Detect which cell encompasses the target text, then output its (X, Y) center coordinate. 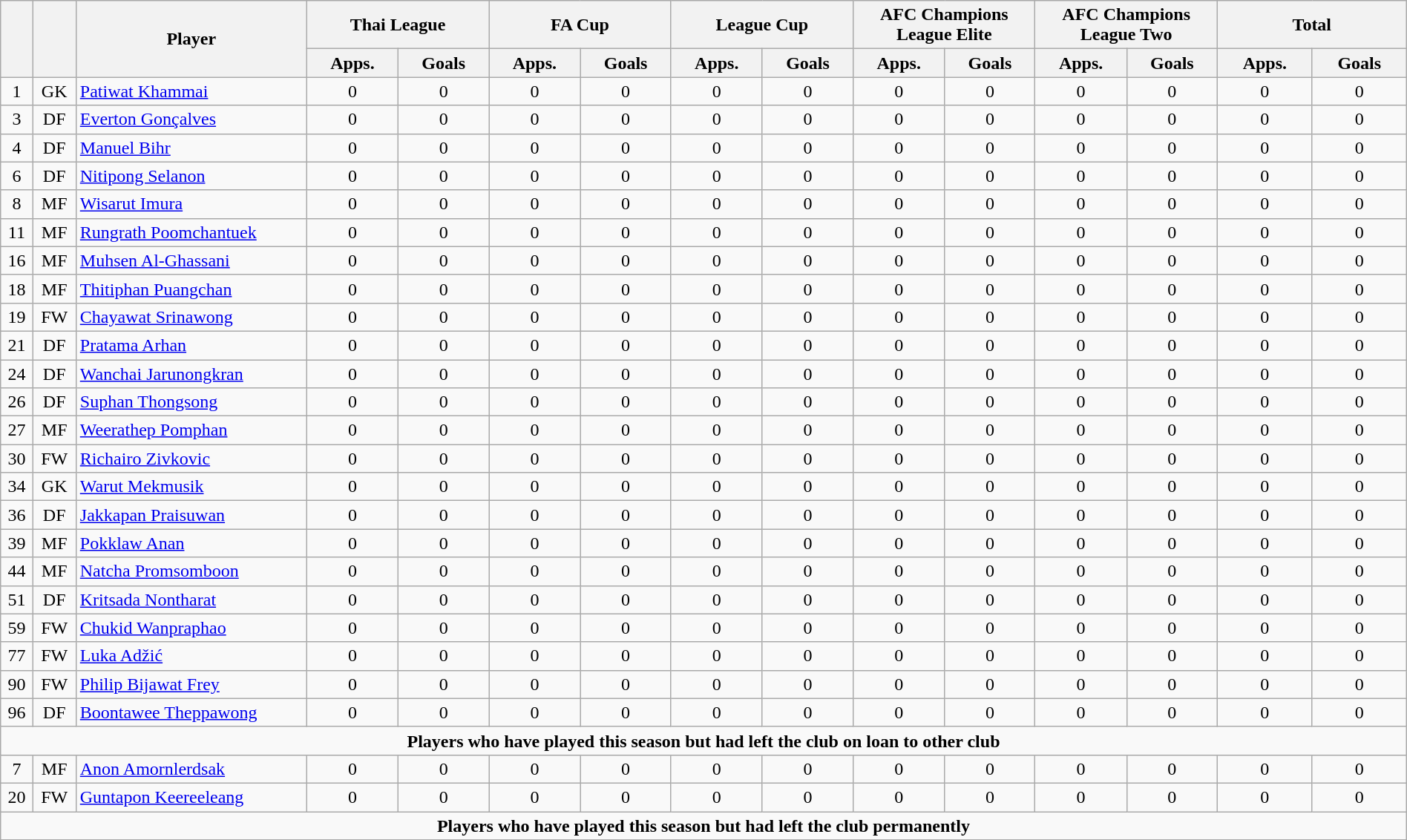
16 (16, 260)
77 (16, 656)
1 (16, 91)
Players who have played this season but had left the club on loan to other club (703, 741)
59 (16, 628)
Philip Bijawat Frey (191, 684)
Kritsada Nontharat (191, 600)
44 (16, 571)
Guntapon Keereeleang (191, 797)
Player (191, 39)
20 (16, 797)
96 (16, 712)
Weerathep Pomphan (191, 430)
Luka Adžić (191, 656)
39 (16, 543)
Natcha Promsomboon (191, 571)
AFC Champions League Elite (944, 25)
Richairo Zivkovic (191, 459)
26 (16, 402)
Wanchai Jarunongkran (191, 373)
11 (16, 232)
Thitiphan Puangchan (191, 289)
3 (16, 119)
Wisarut Imura (191, 204)
Muhsen Al-Ghassani (191, 260)
21 (16, 345)
Total (1312, 25)
19 (16, 317)
Warut Mekmusik (191, 487)
30 (16, 459)
4 (16, 148)
24 (16, 373)
Manuel Bihr (191, 148)
36 (16, 515)
Thai League (398, 25)
7 (16, 769)
90 (16, 684)
8 (16, 204)
AFC Champions League Two (1126, 25)
6 (16, 176)
Chayawat Srinawong (191, 317)
Pratama Arhan (191, 345)
51 (16, 600)
FA Cup (580, 25)
18 (16, 289)
27 (16, 430)
League Cup (761, 25)
Chukid Wanpraphao (191, 628)
34 (16, 487)
Anon Amornlerdsak (191, 769)
Everton Gonçalves (191, 119)
Boontawee Theppawong (191, 712)
Suphan Thongsong (191, 402)
Jakkapan Praisuwan (191, 515)
Players who have played this season but had left the club permanently (703, 826)
Patiwat Khammai (191, 91)
Nitipong Selanon (191, 176)
Pokklaw Anan (191, 543)
Rungrath Poomchantuek (191, 232)
